For the text-containing cell, return its midpoint in (X, Y) coordinate format. 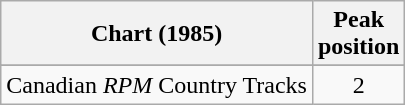
2 (358, 85)
Peakposition (358, 34)
Canadian RPM Country Tracks (157, 85)
Chart (1985) (157, 34)
